Locate the cell with the specified text and output its (X, Y) center coordinate. 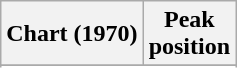
Chart (1970) (72, 34)
Peakposition (189, 34)
